From the cell containing the given text, extract its center point as [x, y] coordinate. 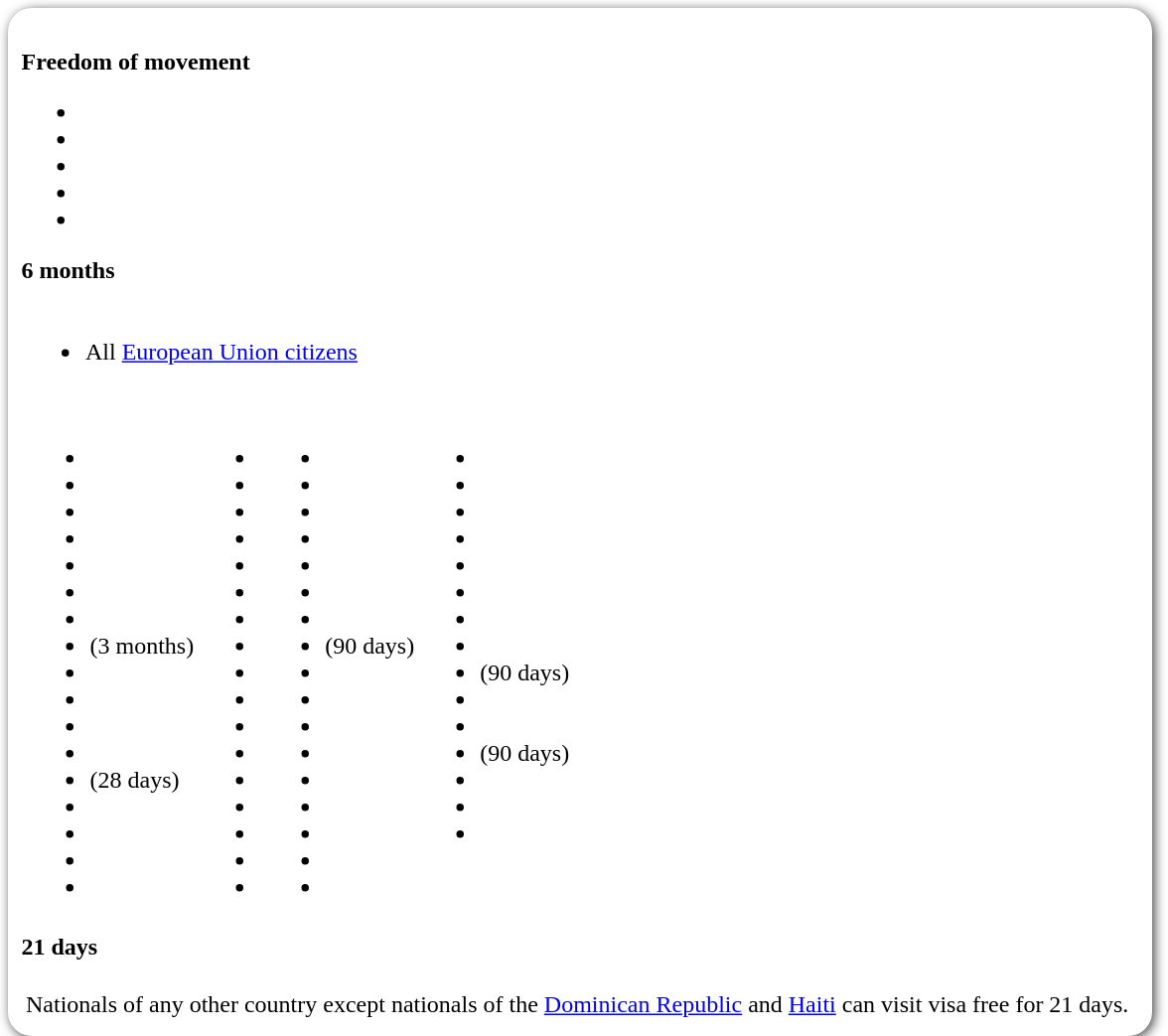
All European Union citizens (3 months) (28 days) (90 days) (90 days) (90 days) [302, 608]
(3 months) (28 days) [112, 660]
(90 days) (90 days) [495, 660]
Nationals of any other country except nationals of the Dominican Republic and Haiti can visit visa free for 21 days. [576, 991]
(90 days) [340, 660]
